Pinpoint the cell where the given text exists, returning its (x, y) midpoint coordinate. 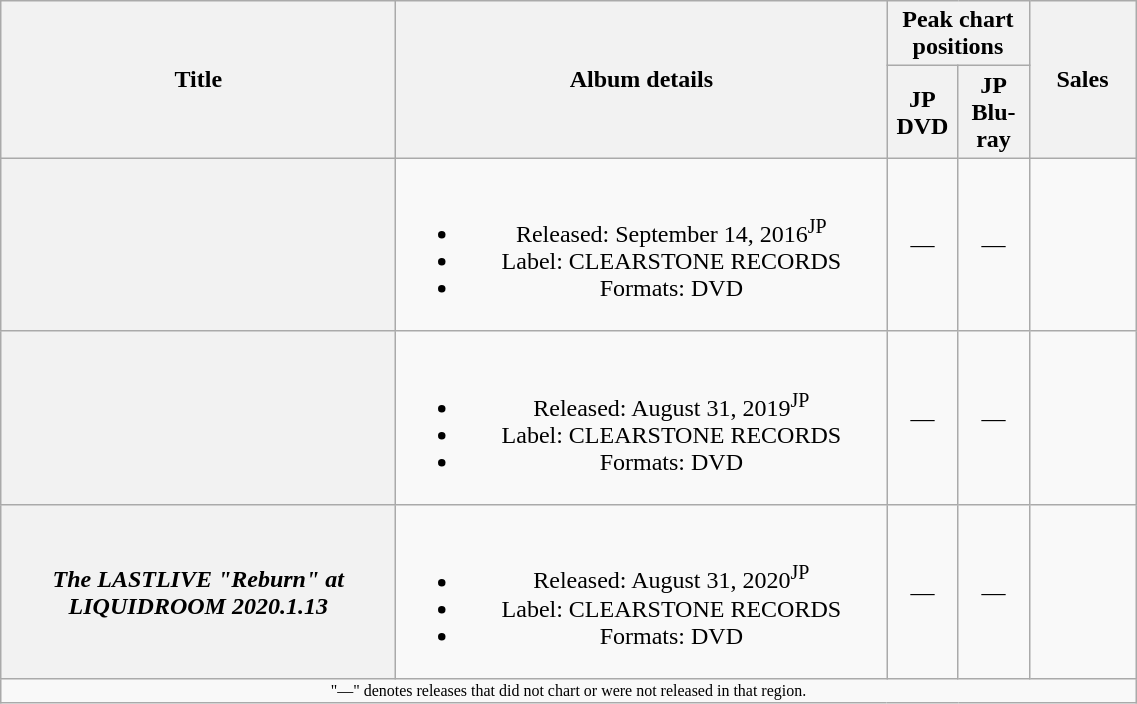
"—" denotes releases that did not chart or were not released in that region. (568, 691)
JP DVD (922, 112)
JP Blu-ray (994, 112)
Released: August 31, 2020JPLabel: CLEARSTONE RECORDSFormats: DVD (642, 592)
Sales (1082, 80)
Released: September 14, 2016JPLabel: CLEARSTONE RECORDSFormats: DVD (642, 245)
Released: August 31, 2019JPLabel: CLEARSTONE RECORDSFormats: DVD (642, 418)
Title (198, 80)
Album details (642, 80)
Peak chart positions (958, 34)
The LASTLIVE "Reburn" at LIQUIDROOM 2020.1.13 (198, 592)
